Identify which cell holds the provided text, then report its [x, y] central coordinate. 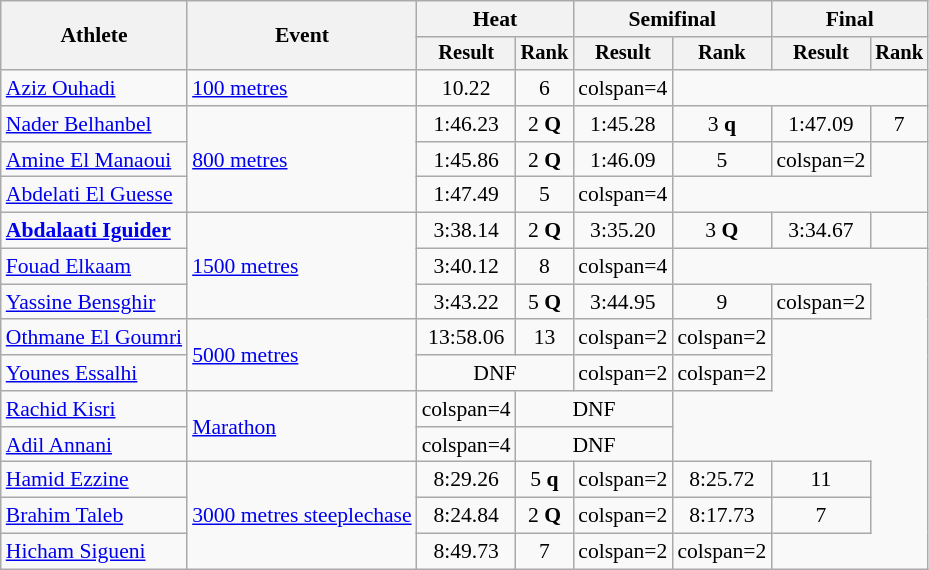
5000 metres [302, 356]
3:35.20 [622, 231]
Marathon [302, 426]
1:47.09 [820, 124]
Heat [496, 19]
Hicham Sigueni [94, 552]
5 Q [545, 302]
8 [545, 267]
Semifinal [672, 19]
1500 metres [302, 266]
100 metres [302, 88]
Abdelati El Guesse [94, 195]
Nader Belhanbel [94, 124]
3:44.95 [622, 302]
3000 metres steeplechase [302, 516]
11 [820, 480]
3:40.12 [466, 267]
Adil Annani [94, 445]
13:58.06 [466, 338]
3 Q [722, 231]
1:46.09 [622, 160]
3:34.67 [820, 231]
1:45.28 [622, 124]
Abdalaati Iguider [94, 231]
Event [302, 36]
1:46.23 [466, 124]
Final [850, 19]
Younes Essalhi [94, 373]
1:45.86 [466, 160]
8:49.73 [466, 552]
5 q [545, 480]
3 q [722, 124]
8:29.26 [466, 480]
Othmane El Goumri [94, 338]
8:24.84 [466, 516]
Fouad Elkaam [94, 267]
8:17.73 [722, 516]
Rachid Kisri [94, 409]
6 [545, 88]
9 [722, 302]
8:25.72 [722, 480]
Yassine Bensghir [94, 302]
10.22 [466, 88]
1:47.49 [466, 195]
800 metres [302, 160]
Hamid Ezzine [94, 480]
3:38.14 [466, 231]
Athlete [94, 36]
3:43.22 [466, 302]
Brahim Taleb [94, 516]
Aziz Ouhadi [94, 88]
Amine El Manaoui [94, 160]
13 [545, 338]
